Return the (x, y) coordinate for the center point of the cell that contains the specified text.  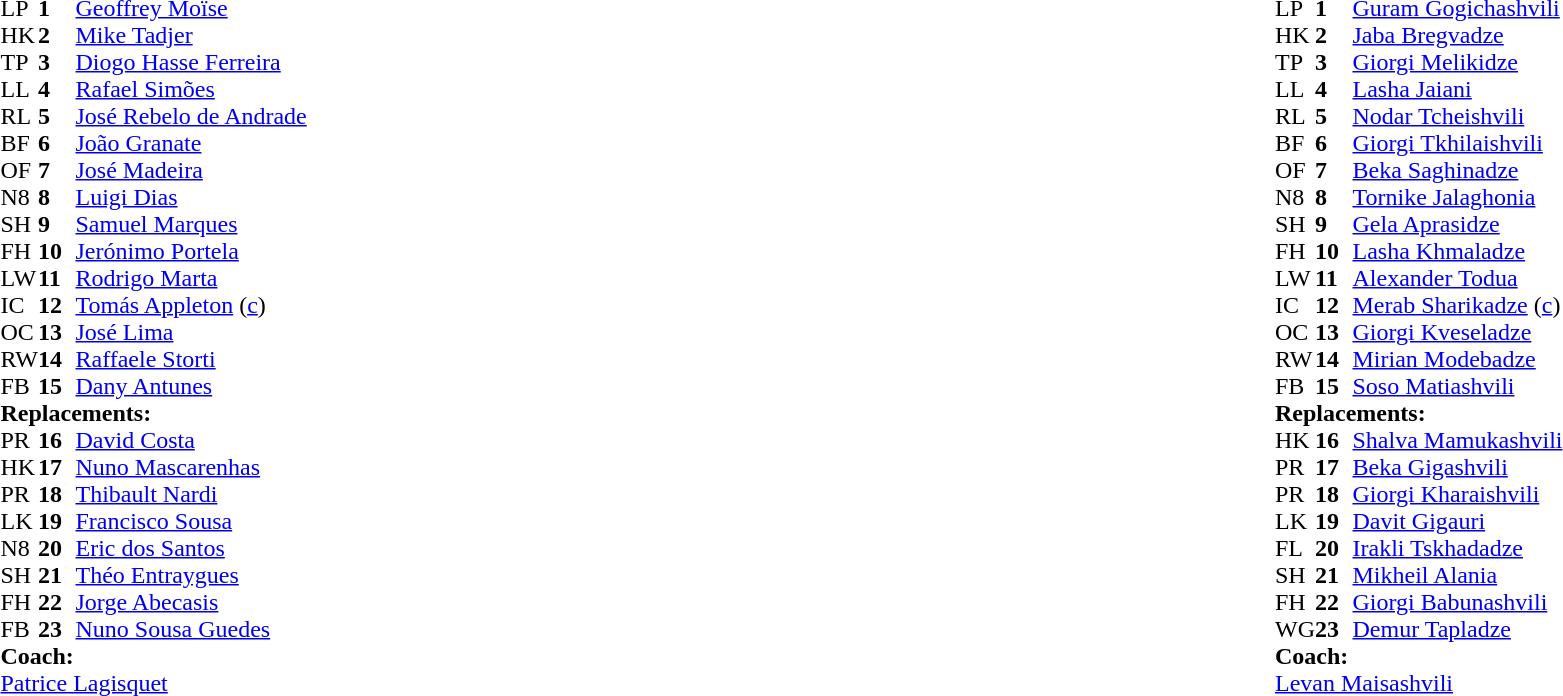
Rafael Simões (192, 90)
Luigi Dias (192, 198)
Mirian Modebadze (1457, 360)
José Madeira (192, 170)
Giorgi Melikidze (1457, 62)
Francisco Sousa (192, 522)
Merab Sharikadze (c) (1457, 306)
Dany Antunes (192, 386)
Samuel Marques (192, 224)
Jerónimo Portela (192, 252)
Mike Tadjer (192, 36)
David Costa (192, 440)
Giorgi Babunashvili (1457, 602)
Giorgi Tkhilaishvili (1457, 144)
José Lima (192, 332)
Tornike Jalaghonia (1457, 198)
Eric dos Santos (192, 548)
WG (1295, 630)
Thibault Nardi (192, 494)
Mikheil Alania (1457, 576)
Rodrigo Marta (192, 278)
Beka Saghinadze (1457, 170)
João Granate (192, 144)
Irakli Tskhadadze (1457, 548)
Shalva Mamukashvili (1457, 440)
Soso Matiashvili (1457, 386)
FL (1295, 548)
Théo Entraygues (192, 576)
Nuno Sousa Guedes (192, 630)
Raffaele Storti (192, 360)
Lasha Khmaladze (1457, 252)
José Rebelo de Andrade (192, 116)
Nodar Tcheishvili (1457, 116)
Gela Aprasidze (1457, 224)
Giorgi Kharaishvili (1457, 494)
Demur Tapladze (1457, 630)
Nuno Mascarenhas (192, 468)
Diogo Hasse Ferreira (192, 62)
Jaba Bregvadze (1457, 36)
Tomás Appleton (c) (192, 306)
Davit Gigauri (1457, 522)
Alexander Todua (1457, 278)
Lasha Jaiani (1457, 90)
Jorge Abecasis (192, 602)
Beka Gigashvili (1457, 468)
Giorgi Kveseladze (1457, 332)
